Return the [X, Y] coordinate for the center point of the cell that contains the specified text.  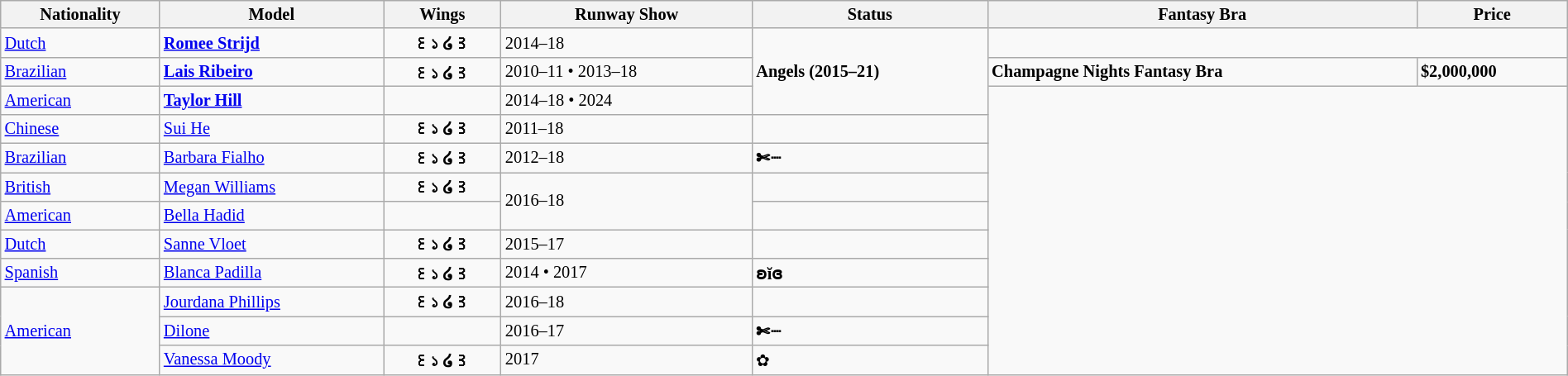
Bella Hadid [271, 215]
2012–18 [627, 157]
Angels (2015–21) [870, 71]
Blanca Padilla [271, 273]
Dilone [271, 331]
Status [870, 14]
Champagne Nights Fantasy Bra [1202, 71]
Barbara Fialho [271, 157]
2016–17 [627, 331]
Nationality [80, 14]
Jourdana Phillips [271, 301]
Vanessa Moody [271, 360]
2014–18 • 2024 [627, 100]
ʚĭɞ [870, 273]
Taylor Hill [271, 100]
2017 [627, 360]
Fantasy Bra [1202, 14]
2010–11 • 2013–18 [627, 71]
Model [271, 14]
Sanne Vloet [271, 243]
Price [1492, 14]
2014–18 [627, 43]
British [80, 187]
Lais Ribeiro [271, 71]
Runway Show [627, 14]
Romee Strijd [271, 43]
2015–17 [627, 243]
Megan Williams [271, 187]
2011–18 [627, 129]
Sui He [271, 129]
✿ [870, 360]
Wings [442, 14]
$2,000,000 [1492, 71]
2014 • 2017 [627, 273]
Spanish [80, 273]
Chinese [80, 129]
